Determine the [X, Y] coordinate at the center of the cell enclosing the given text.  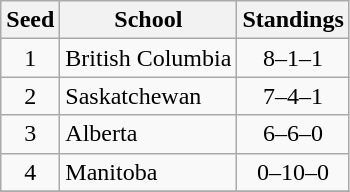
Alberta [148, 134]
School [148, 20]
6–6–0 [293, 134]
4 [30, 172]
British Columbia [148, 58]
0–10–0 [293, 172]
7–4–1 [293, 96]
Seed [30, 20]
Standings [293, 20]
8–1–1 [293, 58]
Manitoba [148, 172]
1 [30, 58]
Saskatchewan [148, 96]
2 [30, 96]
3 [30, 134]
